Search for the cell housing the specified text and yield its (X, Y) center coordinate. 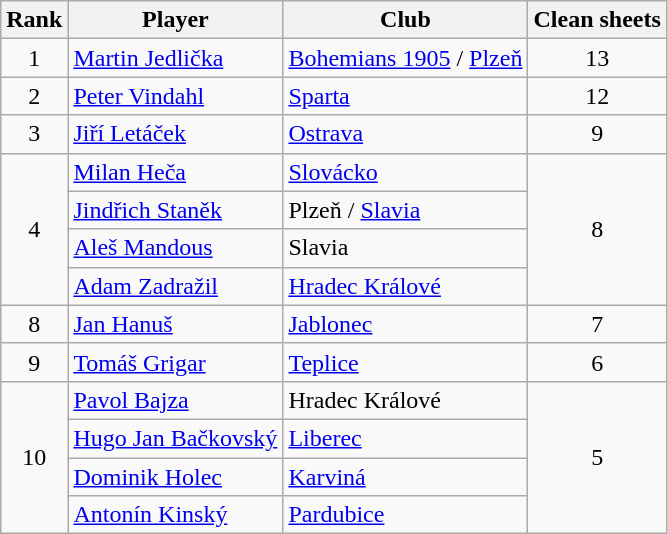
12 (597, 96)
Dominik Holec (176, 477)
Jiří Letáček (176, 134)
5 (597, 457)
Slovácko (406, 172)
Aleš Mandous (176, 248)
Ostrava (406, 134)
6 (597, 362)
Antonín Kinský (176, 515)
Jan Hanuš (176, 324)
Adam Zadražil (176, 286)
Jindřich Staněk (176, 210)
3 (34, 134)
Martin Jedlička (176, 58)
Clean sheets (597, 20)
Milan Heča (176, 172)
Plzeň / Slavia (406, 210)
Teplice (406, 362)
Karviná (406, 477)
Player (176, 20)
Peter Vindahl (176, 96)
Sparta (406, 96)
Club (406, 20)
Slavia (406, 248)
Bohemians 1905 / Plzeň (406, 58)
Pardubice (406, 515)
Rank (34, 20)
4 (34, 229)
10 (34, 457)
Tomáš Grigar (176, 362)
7 (597, 324)
13 (597, 58)
2 (34, 96)
1 (34, 58)
Hugo Jan Bačkovský (176, 438)
Pavol Bajza (176, 400)
Jablonec (406, 324)
Liberec (406, 438)
